Extract the [x, y] coordinate from the center of the cell holding the provided text.  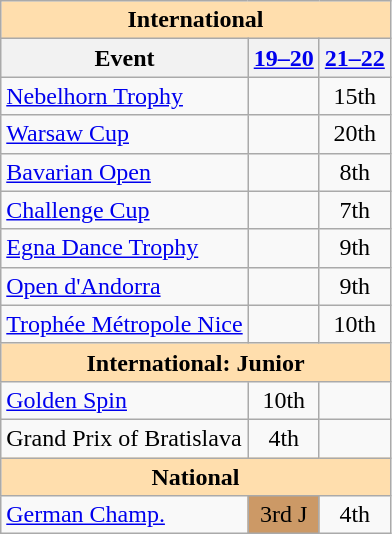
Challenge Cup [124, 210]
International: Junior [196, 362]
Nebelhorn Trophy [124, 96]
21–22 [354, 58]
Bavarian Open [124, 172]
Trophée Métropole Nice [124, 324]
Golden Spin [124, 400]
Event [124, 58]
3rd J [284, 515]
8th [354, 172]
International [196, 20]
Warsaw Cup [124, 134]
Open d'Andorra [124, 286]
German Champ. [124, 515]
National [196, 477]
Egna Dance Trophy [124, 248]
15th [354, 96]
20th [354, 134]
19–20 [284, 58]
7th [354, 210]
Grand Prix of Bratislava [124, 438]
